Pinpoint the cell where the given text exists, returning its (X, Y) midpoint coordinate. 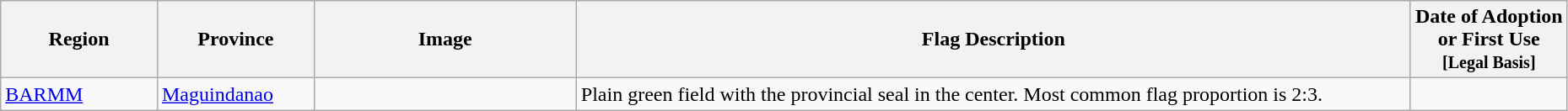
BARMM (79, 94)
Flag Description (994, 40)
Province (235, 40)
Maguindanao (235, 94)
Region (79, 40)
Image (445, 40)
Plain green field with the provincial seal in the center. Most common flag proportion is 2:3. (994, 94)
Date of Adoptionor First Use[Legal Basis] (1489, 40)
